Identify which cell holds the provided text, then report its [x, y] central coordinate. 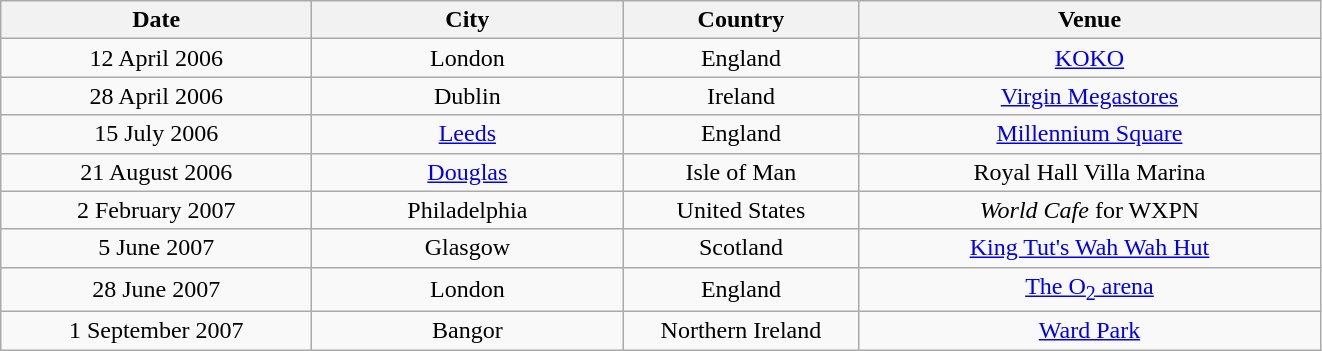
Venue [1090, 20]
Country [741, 20]
Millennium Square [1090, 134]
15 July 2006 [156, 134]
Scotland [741, 248]
City [468, 20]
Isle of Man [741, 172]
1 September 2007 [156, 331]
21 August 2006 [156, 172]
2 February 2007 [156, 210]
12 April 2006 [156, 58]
5 June 2007 [156, 248]
The O2 arena [1090, 289]
Ireland [741, 96]
Date [156, 20]
King Tut's Wah Wah Hut [1090, 248]
Ward Park [1090, 331]
Bangor [468, 331]
United States [741, 210]
KOKO [1090, 58]
Northern Ireland [741, 331]
Glasgow [468, 248]
World Cafe for WXPN [1090, 210]
Leeds [468, 134]
Douglas [468, 172]
28 June 2007 [156, 289]
Royal Hall Villa Marina [1090, 172]
Virgin Megastores [1090, 96]
Dublin [468, 96]
Philadelphia [468, 210]
28 April 2006 [156, 96]
